Determine the [X, Y] coordinate at the center of the cell enclosing the given text.  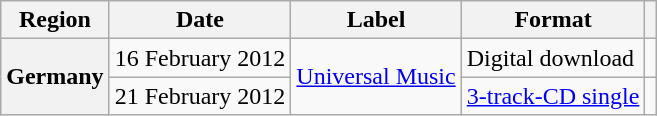
Digital download [553, 58]
Label [376, 20]
Date [200, 20]
Region [55, 20]
3-track-CD single [553, 96]
Universal Music [376, 77]
Format [553, 20]
16 February 2012 [200, 58]
21 February 2012 [200, 96]
Germany [55, 77]
